Scan for the cell matching the given text and deliver its [x, y] coordinate at center. 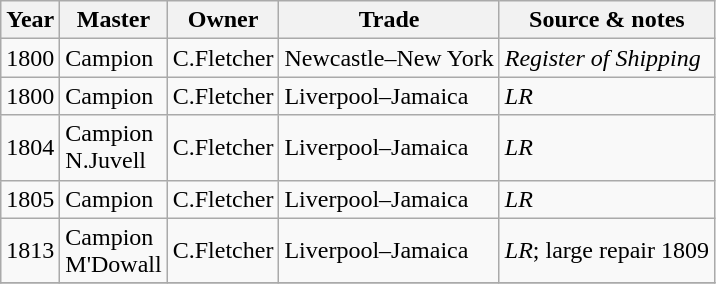
CampionM'Dowall [114, 250]
Master [114, 20]
1804 [30, 148]
CampionN.Juvell [114, 148]
Trade [389, 20]
1805 [30, 199]
Register of Shipping [606, 58]
Source & notes [606, 20]
LR; large repair 1809 [606, 250]
Newcastle–New York [389, 58]
Year [30, 20]
Owner [223, 20]
1813 [30, 250]
